Extract the (x, y) coordinate from the center of the cell holding the provided text.  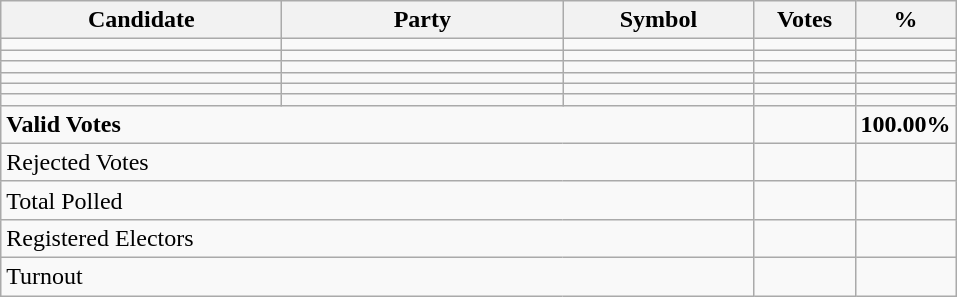
Rejected Votes (378, 162)
Candidate (142, 20)
100.00% (906, 124)
Turnout (378, 276)
Valid Votes (378, 124)
Symbol (658, 20)
Votes (804, 20)
Total Polled (378, 200)
Registered Electors (378, 238)
Party (422, 20)
% (906, 20)
